Capture the cell that displays the provided text and extract its [X, Y] central coordinate. 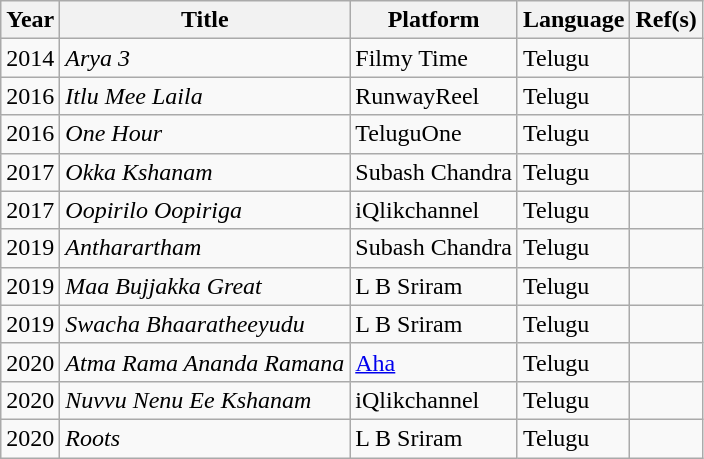
Okka Kshanam [205, 172]
Ref(s) [666, 20]
Swacha Bhaaratheeyudu [205, 324]
TeluguOne [434, 134]
Filmy Time [434, 58]
Year [30, 20]
Aha [434, 362]
2014 [30, 58]
Language [573, 20]
RunwayReel [434, 96]
Maa Bujjakka Great [205, 286]
Nuvvu Nenu Ee Kshanam [205, 400]
Antharartham [205, 248]
Arya 3 [205, 58]
Title [205, 20]
One Hour [205, 134]
Platform [434, 20]
Roots [205, 438]
Atma Rama Ananda Ramana [205, 362]
Oopirilo Oopiriga [205, 210]
Itlu Mee Laila [205, 96]
